Identify which cell holds the provided text, then report its (x, y) central coordinate. 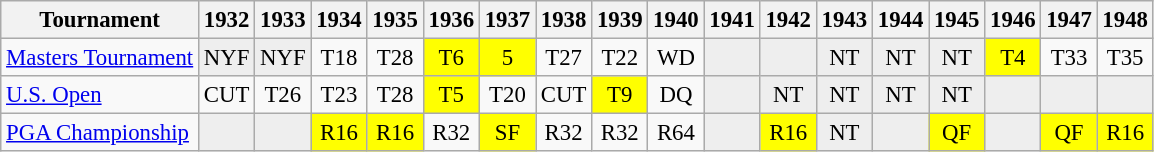
T23 (339, 95)
T18 (339, 58)
1944 (900, 20)
T22 (620, 58)
1937 (507, 20)
R64 (676, 133)
T33 (1069, 58)
PGA Championship (100, 133)
T27 (564, 58)
Masters Tournament (100, 58)
1939 (620, 20)
1932 (227, 20)
WD (676, 58)
1938 (564, 20)
1943 (844, 20)
DQ (676, 95)
SF (507, 133)
5 (507, 58)
T20 (507, 95)
1936 (451, 20)
Tournament (100, 20)
T6 (451, 58)
T26 (283, 95)
T9 (620, 95)
U.S. Open (100, 95)
1942 (788, 20)
1940 (676, 20)
1945 (957, 20)
T5 (451, 95)
1948 (1125, 20)
1933 (283, 20)
1934 (339, 20)
T4 (1013, 58)
1946 (1013, 20)
1947 (1069, 20)
1935 (395, 20)
T35 (1125, 58)
1941 (732, 20)
